Output the [X, Y] coordinate of the center of the cell containing the given text.  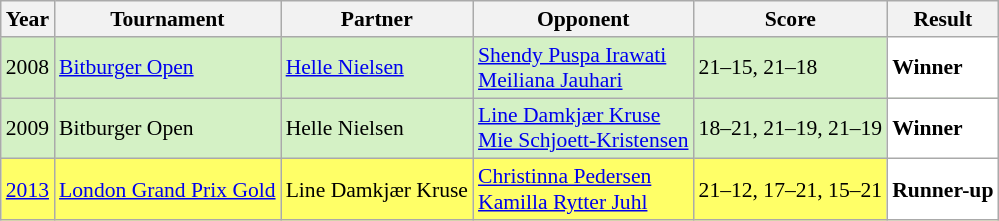
2008 [28, 68]
Year [28, 19]
Partner [377, 19]
Tournament [168, 19]
Runner-up [942, 190]
Shendy Puspa Irawati Meiliana Jauhari [584, 68]
21–12, 17–21, 15–21 [791, 190]
Christinna Pedersen Kamilla Rytter Juhl [584, 190]
Line Damkjær Kruse Mie Schjoett-Kristensen [584, 128]
21–15, 21–18 [791, 68]
18–21, 21–19, 21–19 [791, 128]
Score [791, 19]
2013 [28, 190]
Opponent [584, 19]
2009 [28, 128]
Result [942, 19]
London Grand Prix Gold [168, 190]
Line Damkjær Kruse [377, 190]
